Identify which cell holds the provided text, then report its (x, y) central coordinate. 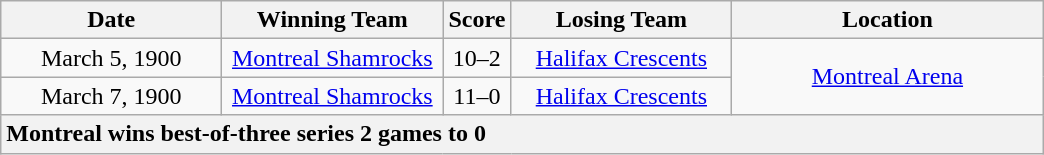
Montreal wins best-of-three series 2 games to 0 (522, 134)
Location (888, 20)
March 7, 1900 (112, 96)
Winning Team (332, 20)
Losing Team (622, 20)
March 5, 1900 (112, 58)
Montreal Arena (888, 77)
Score (477, 20)
10–2 (477, 58)
11–0 (477, 96)
Date (112, 20)
